Identify which cell holds the provided text, then report its (x, y) central coordinate. 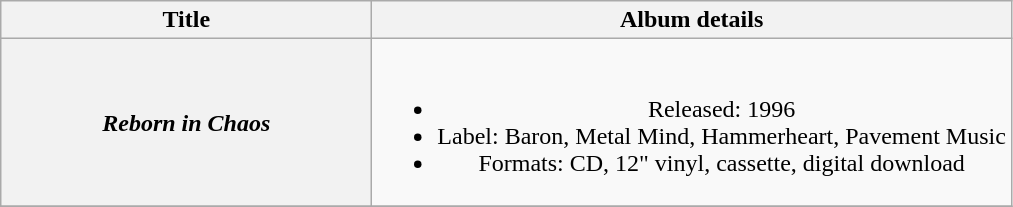
Released: 1996Label: Baron, Metal Mind, Hammerheart, Pavement MusicFormats: CD, 12" vinyl, cassette, digital download (692, 122)
Reborn in Chaos (186, 122)
Album details (692, 20)
Title (186, 20)
